Extract the [X, Y] coordinate from the center of the cell holding the provided text.  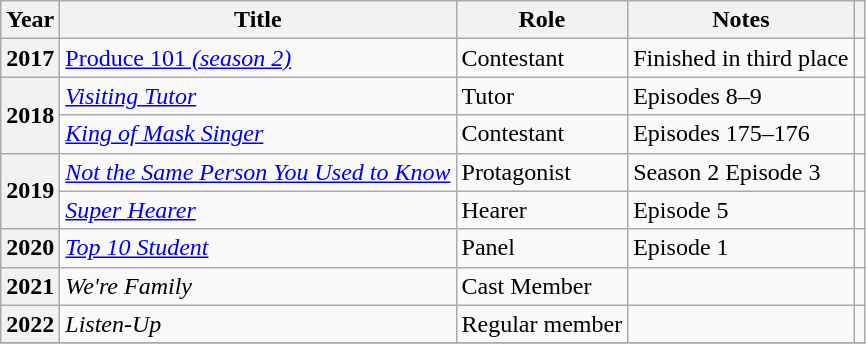
Regular member [542, 324]
Tutor [542, 96]
Not the Same Person You Used to Know [258, 172]
Finished in third place [741, 58]
2019 [30, 191]
Hearer [542, 210]
Visiting Tutor [258, 96]
Notes [741, 20]
Episodes 175–176 [741, 134]
Episode 5 [741, 210]
2017 [30, 58]
2021 [30, 286]
Title [258, 20]
Season 2 Episode 3 [741, 172]
Top 10 Student [258, 248]
Super Hearer [258, 210]
We're Family [258, 286]
Cast Member [542, 286]
2020 [30, 248]
King of Mask Singer [258, 134]
2018 [30, 115]
Episodes 8–9 [741, 96]
Panel [542, 248]
Role [542, 20]
Episode 1 [741, 248]
Produce 101 (season 2) [258, 58]
Year [30, 20]
Protagonist [542, 172]
Listen-Up [258, 324]
2022 [30, 324]
